For the text-containing cell, return its midpoint in (X, Y) coordinate format. 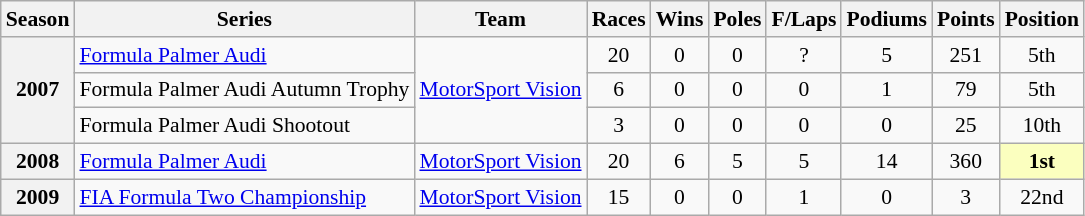
? (804, 55)
Position (1042, 19)
Points (966, 19)
FIA Formula Two Championship (244, 197)
22nd (1042, 197)
1st (1042, 162)
2007 (38, 90)
360 (966, 162)
Poles (737, 19)
15 (619, 197)
Series (244, 19)
2008 (38, 162)
251 (966, 55)
Races (619, 19)
10th (1042, 126)
Wins (680, 19)
F/Laps (804, 19)
Podiums (886, 19)
79 (966, 90)
2009 (38, 197)
Formula Palmer Audi Autumn Trophy (244, 90)
Season (38, 19)
Formula Palmer Audi Shootout (244, 126)
Team (500, 19)
14 (886, 162)
25 (966, 126)
